Pinpoint the cell where the given text exists, returning its [X, Y] midpoint coordinate. 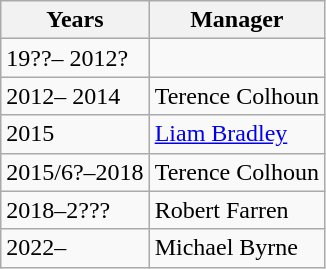
2015 [75, 134]
19??– 2012? [75, 58]
Liam Bradley [236, 134]
Manager [236, 20]
2015/6?–2018 [75, 172]
Michael Byrne [236, 248]
2018–2??? [75, 210]
2012– 2014 [75, 96]
Robert Farren [236, 210]
2022– [75, 248]
Years [75, 20]
